Locate the cell with the specified text and output its (X, Y) center coordinate. 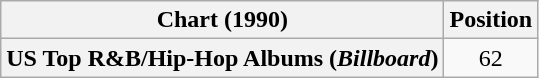
US Top R&B/Hip-Hop Albums (Billboard) (222, 58)
Chart (1990) (222, 20)
Position (491, 20)
62 (491, 58)
